Return [X, Y] of the center of cell containing provided text 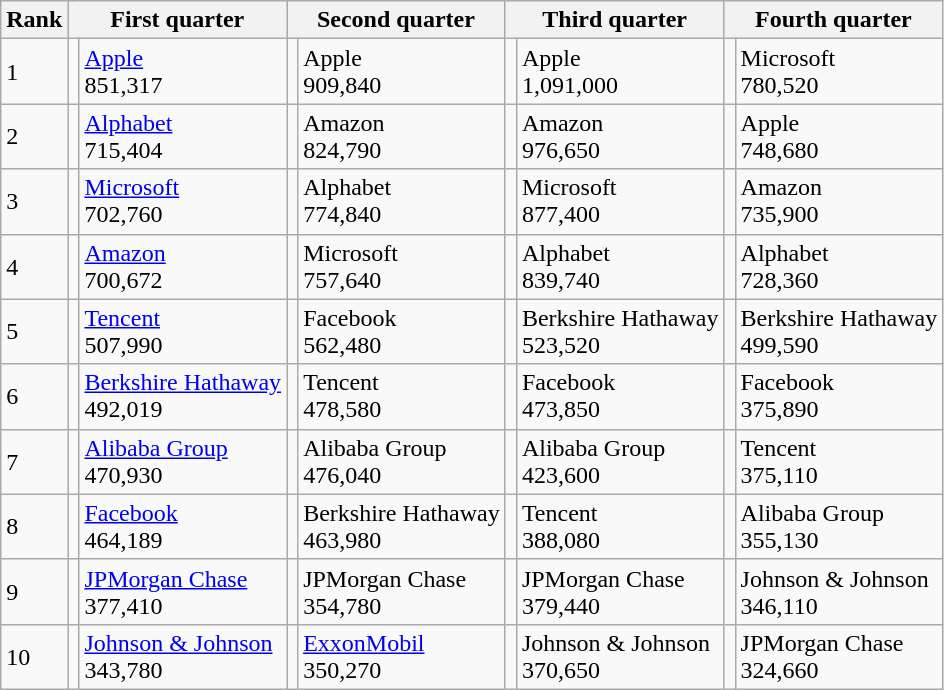
Microsoft 702,760 [183, 202]
Alibaba Group 355,130 [839, 526]
Johnson & Johnson 346,110 [839, 592]
Apple 851,317 [183, 72]
Johnson & Johnson 343,780 [183, 656]
Microsoft 757,640 [402, 266]
Microsoft 780,520 [839, 72]
Rank [34, 20]
3 [34, 202]
6 [34, 396]
Tencent 478,580 [402, 396]
Alphabet 715,404 [183, 136]
7 [34, 462]
Alibaba Group 476,040 [402, 462]
Microsoft 877,400 [620, 202]
Facebook 375,890 [839, 396]
JPMorgan Chase 324,660 [839, 656]
Amazon 976,650 [620, 136]
Amazon 700,672 [183, 266]
Apple 748,680 [839, 136]
Facebook 464,189 [183, 526]
Apple 1,091,000 [620, 72]
JPMorgan Chase 379,440 [620, 592]
8 [34, 526]
Berkshire Hathaway 499,590 [839, 332]
10 [34, 656]
1 [34, 72]
Berkshire Hathaway 523,520 [620, 332]
JPMorgan Chase 377,410 [183, 592]
Apple 909,840 [402, 72]
JPMorgan Chase 354,780 [402, 592]
2 [34, 136]
Tencent 507,990 [183, 332]
Berkshire Hathaway 492,019 [183, 396]
Alphabet 839,740 [620, 266]
Fourth quarter [834, 20]
Tencent 388,080 [620, 526]
Third quarter [614, 20]
Facebook 562,480 [402, 332]
9 [34, 592]
Alibaba Group 470,930 [183, 462]
Alphabet 774,840 [402, 202]
Facebook 473,850 [620, 396]
Tencent 375,110 [839, 462]
ExxonMobil 350,270 [402, 656]
Amazon 735,900 [839, 202]
Berkshire Hathaway 463,980 [402, 526]
4 [34, 266]
Amazon 824,790 [402, 136]
Johnson & Johnson 370,650 [620, 656]
Second quarter [396, 20]
Alphabet 728,360 [839, 266]
Alibaba Group 423,600 [620, 462]
5 [34, 332]
First quarter [178, 20]
